Determine the (x, y) coordinate at the center of the cell enclosing the given text.  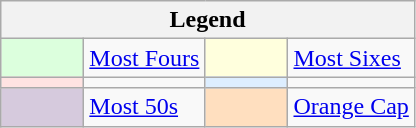
Orange Cap (351, 107)
Most 50s (144, 107)
Legend (208, 20)
Most Fours (144, 58)
Most Sixes (351, 58)
